Search for the cell housing the specified text and yield its [X, Y] center coordinate. 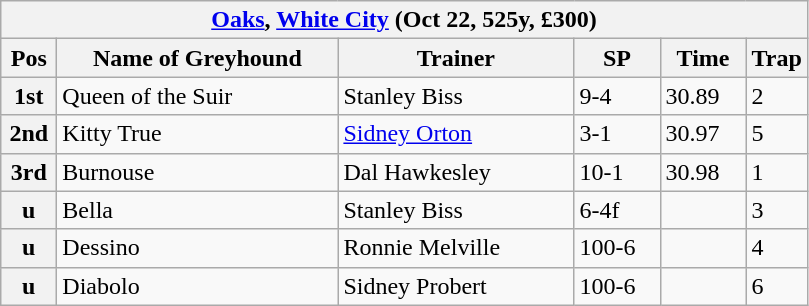
30.89 [703, 96]
Burnouse [198, 172]
Diabolo [198, 286]
4 [776, 248]
Dal Hawkesley [456, 172]
Name of Greyhound [198, 58]
2nd [29, 134]
3rd [29, 172]
Trap [776, 58]
Time [703, 58]
10-1 [617, 172]
3-1 [617, 134]
Kitty True [198, 134]
3 [776, 210]
SP [617, 58]
30.97 [703, 134]
Trainer [456, 58]
2 [776, 96]
Sidney Orton [456, 134]
Pos [29, 58]
1 [776, 172]
Sidney Probert [456, 286]
6 [776, 286]
Ronnie Melville [456, 248]
1st [29, 96]
5 [776, 134]
Dessino [198, 248]
Oaks, White City (Oct 22, 525y, £300) [404, 20]
9-4 [617, 96]
Queen of the Suir [198, 96]
30.98 [703, 172]
6-4f [617, 210]
Bella [198, 210]
